Detect which cell encompasses the target text, then output its (X, Y) center coordinate. 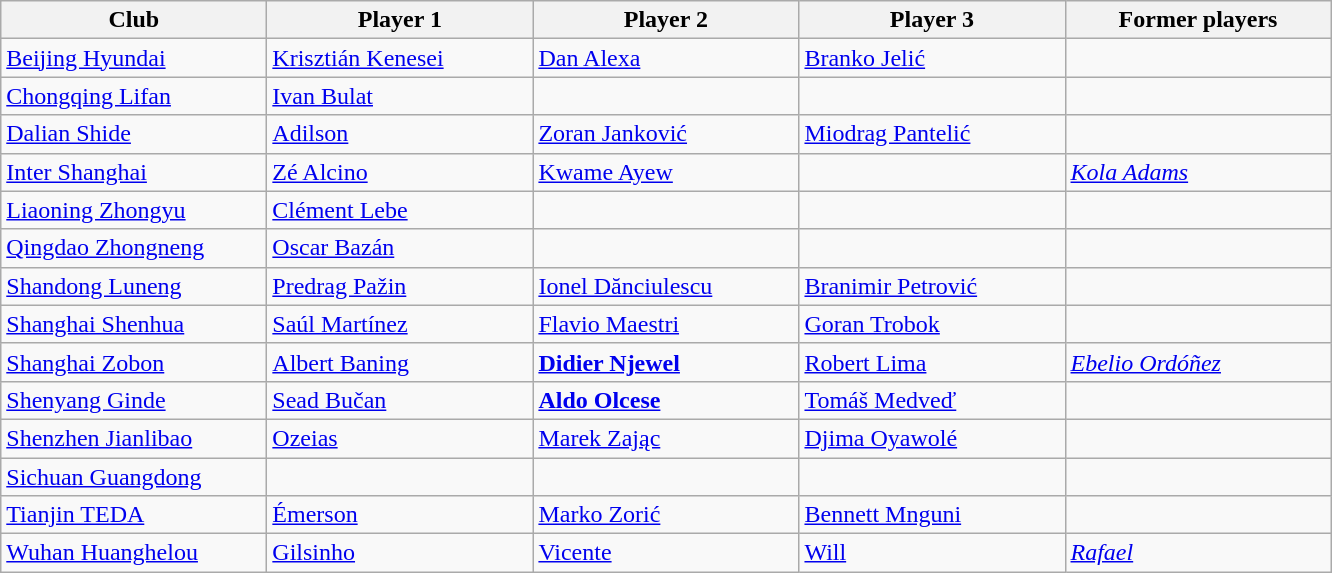
Émerson (400, 515)
Sichuan Guangdong (134, 477)
Shenyang Ginde (134, 400)
Sead Bučan (400, 400)
Player 2 (666, 20)
Zoran Janković (666, 134)
Former players (1198, 20)
Beijing Hyundai (134, 58)
Bennett Mnguni (932, 515)
Club (134, 20)
Marek Zając (666, 438)
Tomáš Medveď (932, 400)
Tianjin TEDA (134, 515)
Didier Njewel (666, 362)
Ivan Bulat (400, 96)
Oscar Bazán (400, 248)
Aldo Olcese (666, 400)
Krisztián Kenesei (400, 58)
Zé Alcino (400, 172)
Player 1 (400, 20)
Miodrag Pantelić (932, 134)
Wuhan Huanghelou (134, 553)
Djima Oyawolé (932, 438)
Shandong Luneng (134, 286)
Adilson (400, 134)
Liaoning Zhongyu (134, 210)
Ebelio Ordóñez (1198, 362)
Kola Adams (1198, 172)
Ionel Dănciulescu (666, 286)
Dalian Shide (134, 134)
Robert Lima (932, 362)
Inter Shanghai (134, 172)
Chongqing Lifan (134, 96)
Gilsinho (400, 553)
Branko Jelić (932, 58)
Vicente (666, 553)
Flavio Maestri (666, 324)
Albert Baning (400, 362)
Ozeias (400, 438)
Kwame Ayew (666, 172)
Clément Lebe (400, 210)
Shenzhen Jianlibao (134, 438)
Branimir Petrović (932, 286)
Marko Zorić (666, 515)
Saúl Martínez (400, 324)
Shanghai Shenhua (134, 324)
Shanghai Zobon (134, 362)
Predrag Pažin (400, 286)
Player 3 (932, 20)
Dan Alexa (666, 58)
Will (932, 553)
Goran Trobok (932, 324)
Qingdao Zhongneng (134, 248)
Rafael (1198, 553)
